From the cell containing the given text, extract its center point as [X, Y] coordinate. 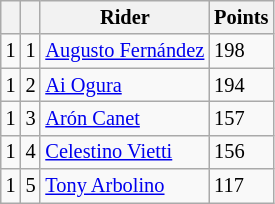
Rider [124, 17]
156 [241, 152]
Ai Ogura [124, 85]
Arón Canet [124, 118]
Points [241, 17]
Augusto Fernández [124, 51]
117 [241, 186]
2 [31, 85]
4 [31, 152]
Celestino Vietti [124, 152]
198 [241, 51]
3 [31, 118]
194 [241, 85]
Tony Arbolino [124, 186]
157 [241, 118]
5 [31, 186]
